Find where the given text appears and provide that cell's center as [x, y] coordinate. 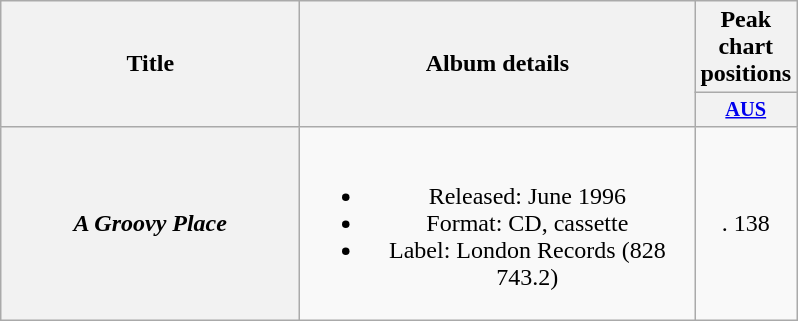
Title [150, 64]
AUS [746, 110]
A Groovy Place [150, 223]
. 138 [746, 223]
Released: June 1996Format: CD, cassetteLabel: London Records (828 743.2) [498, 223]
Album details [498, 64]
Peak chartpositions [746, 47]
